For the text-containing cell, return its midpoint in [X, Y] coordinate format. 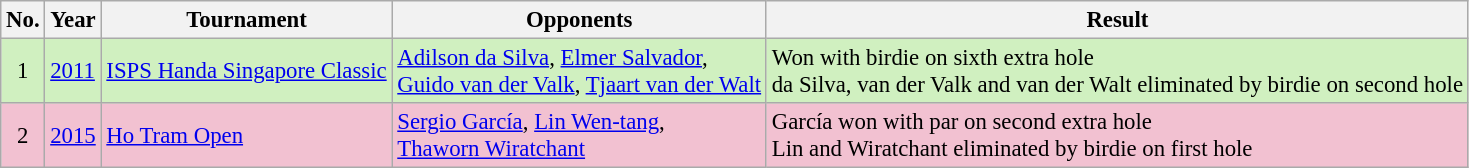
Opponents [579, 20]
Won with birdie on sixth extra holeda Silva, van der Valk and van der Walt eliminated by birdie on second hole [1117, 72]
No. [23, 20]
Result [1117, 20]
García won with par on second extra holeLin and Wiratchant eliminated by birdie on first hole [1117, 136]
Ho Tram Open [246, 136]
2011 [73, 72]
2015 [73, 136]
Adilson da Silva, Elmer Salvador, Guido van der Valk, Tjaart van der Walt [579, 72]
2 [23, 136]
Year [73, 20]
ISPS Handa Singapore Classic [246, 72]
Sergio García, Lin Wen-tang, Thaworn Wiratchant [579, 136]
Tournament [246, 20]
1 [23, 72]
